Pinpoint the cell where the given text exists, returning its [x, y] midpoint coordinate. 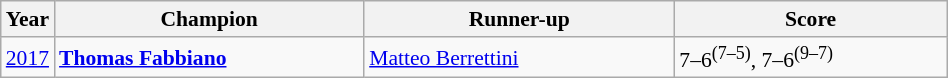
2017 [28, 58]
Champion [209, 19]
Runner-up [519, 19]
Matteo Berrettini [519, 58]
Thomas Fabbiano [209, 58]
7–6(7–5), 7–6(9–7) [810, 58]
Score [810, 19]
Year [28, 19]
